From the cell containing the given text, extract its center point as (x, y) coordinate. 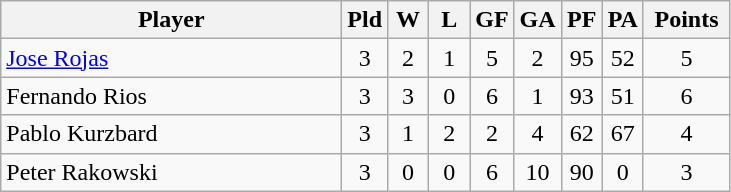
67 (622, 134)
Pld (365, 20)
Pablo Kurzbard (172, 134)
Player (172, 20)
PA (622, 20)
51 (622, 96)
Peter Rakowski (172, 172)
GF (492, 20)
62 (582, 134)
10 (538, 172)
PF (582, 20)
93 (582, 96)
L (450, 20)
Points (686, 20)
GA (538, 20)
90 (582, 172)
Jose Rojas (172, 58)
52 (622, 58)
W (408, 20)
Fernando Rios (172, 96)
95 (582, 58)
